From the cell containing the given text, extract its center point as [x, y] coordinate. 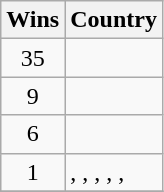
Wins [33, 20]
1 [33, 172]
, , , , , [114, 172]
6 [33, 134]
35 [33, 58]
9 [33, 96]
Country [114, 20]
